Locate the cell with the specified text and output its [X, Y] center coordinate. 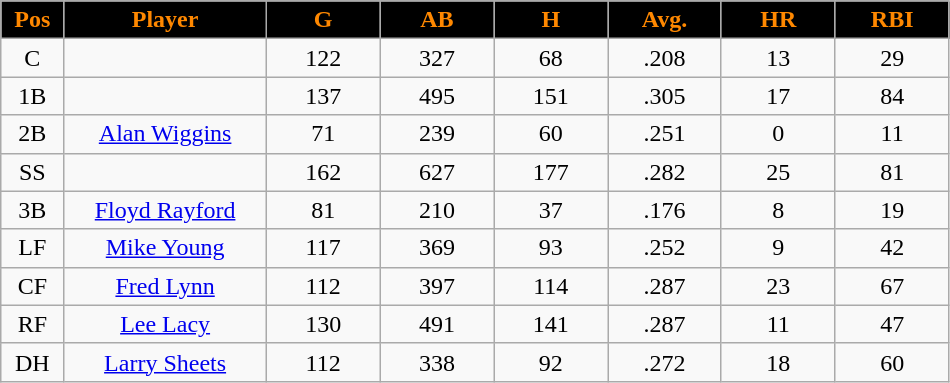
19 [892, 210]
627 [437, 172]
239 [437, 134]
177 [551, 172]
37 [551, 210]
491 [437, 324]
29 [892, 58]
9 [778, 248]
.282 [665, 172]
137 [323, 96]
RBI [892, 20]
Larry Sheets [165, 362]
327 [437, 58]
.251 [665, 134]
HR [778, 20]
RF [32, 324]
.272 [665, 362]
.208 [665, 58]
Mike Young [165, 248]
495 [437, 96]
122 [323, 58]
Floyd Rayford [165, 210]
18 [778, 362]
8 [778, 210]
67 [892, 286]
H [551, 20]
23 [778, 286]
25 [778, 172]
13 [778, 58]
162 [323, 172]
1B [32, 96]
42 [892, 248]
CF [32, 286]
.252 [665, 248]
71 [323, 134]
Fred Lynn [165, 286]
93 [551, 248]
397 [437, 286]
0 [778, 134]
Avg. [665, 20]
AB [437, 20]
151 [551, 96]
Lee Lacy [165, 324]
DH [32, 362]
68 [551, 58]
Player [165, 20]
117 [323, 248]
C [32, 58]
.305 [665, 96]
Pos [32, 20]
210 [437, 210]
Alan Wiggins [165, 134]
2B [32, 134]
.176 [665, 210]
369 [437, 248]
84 [892, 96]
G [323, 20]
SS [32, 172]
141 [551, 324]
3B [32, 210]
114 [551, 286]
92 [551, 362]
338 [437, 362]
47 [892, 324]
LF [32, 248]
130 [323, 324]
17 [778, 96]
